Locate the cell with the specified text and output its (x, y) center coordinate. 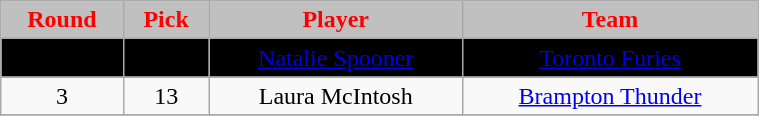
Team (610, 20)
7 (166, 58)
Round (62, 20)
Pick (166, 20)
Player (336, 20)
3 (62, 96)
Brampton Thunder (610, 96)
Laura McIntosh (336, 96)
Toronto Furies (610, 58)
Natalie Spooner (336, 58)
2 (62, 58)
13 (166, 96)
